Return (x, y) of the center of cell containing provided text 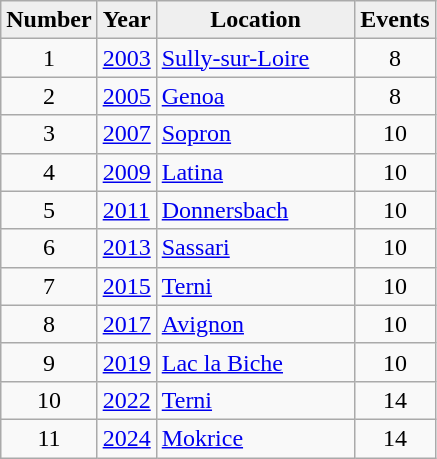
Events (395, 20)
2024 (126, 438)
2017 (126, 324)
Sully-sur-Loire (256, 58)
Location (256, 20)
2003 (126, 58)
3 (49, 134)
6 (49, 248)
4 (49, 172)
Sopron (256, 134)
Sassari (256, 248)
Avignon (256, 324)
2009 (126, 172)
1 (49, 58)
Latina (256, 172)
5 (49, 210)
2022 (126, 400)
2015 (126, 286)
2013 (126, 248)
Number (49, 20)
Donnersbach (256, 210)
11 (49, 438)
2005 (126, 96)
Genoa (256, 96)
Lac la Biche (256, 362)
7 (49, 286)
2019 (126, 362)
2011 (126, 210)
Mokrice (256, 438)
2 (49, 96)
9 (49, 362)
Year (126, 20)
2007 (126, 134)
